Provide the [X, Y] coordinate of the cell's center where the given text is located.  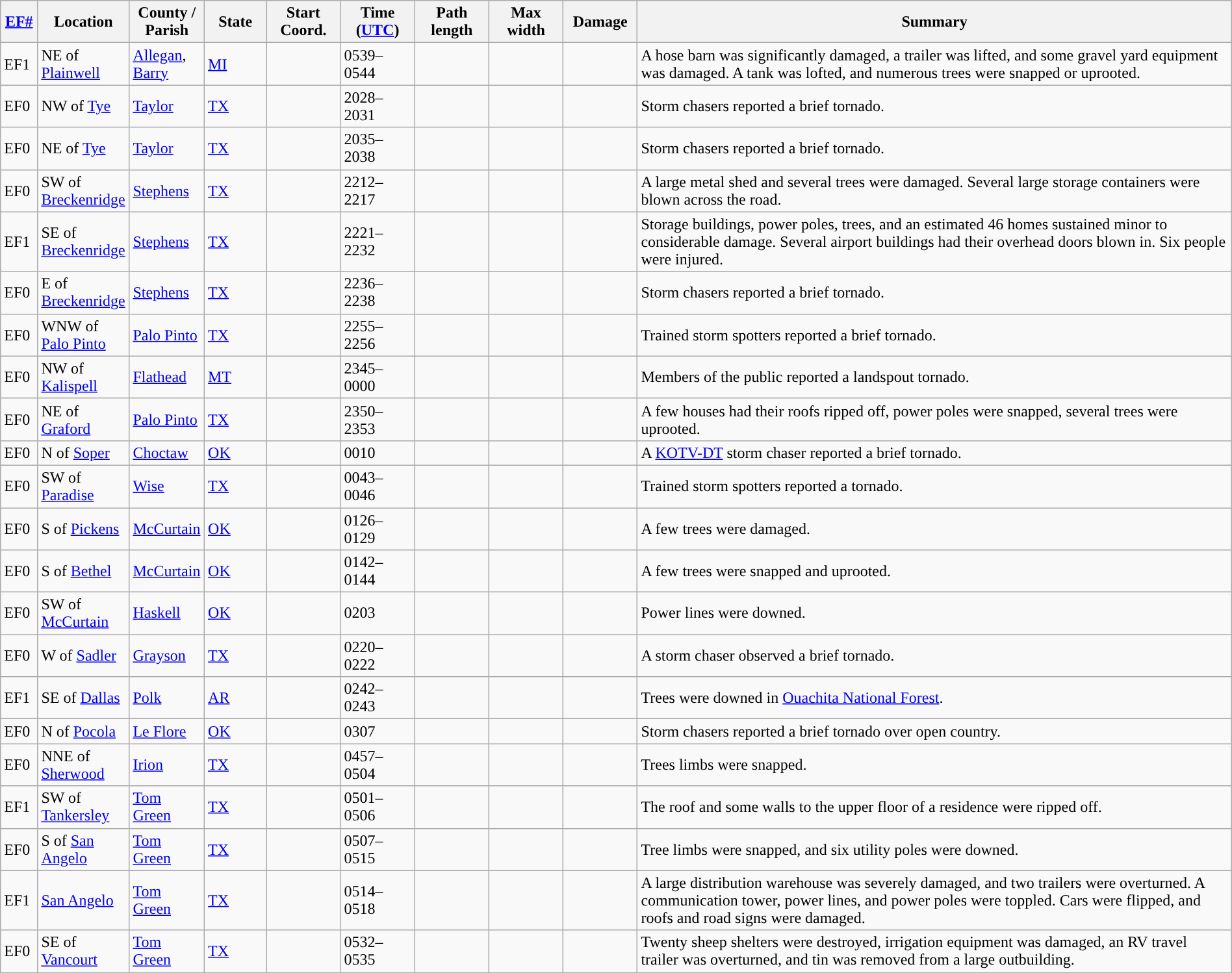
2345–0000 [378, 377]
A few trees were snapped and uprooted. [934, 572]
SW of Paradise [83, 486]
SE of Breckenridge [83, 242]
0532–0535 [378, 951]
Members of the public reported a landspout tornado. [934, 377]
0142–0144 [378, 572]
SE of Vancourt [83, 951]
County / Parish [167, 22]
NNE of Sherwood [83, 765]
0507–0515 [378, 850]
0043–0046 [378, 486]
2236–2238 [378, 292]
State [235, 22]
0307 [378, 731]
Tree limbs were snapped, and six utility poles were downed. [934, 850]
2028–2031 [378, 107]
Choctaw [167, 453]
Flathead [167, 377]
2350–2353 [378, 420]
0010 [378, 453]
Trained storm spotters reported a tornado. [934, 486]
S of San Angelo [83, 850]
2212–2217 [378, 191]
A few trees were damaged. [934, 529]
A large metal shed and several trees were damaged. Several large storage containers were blown across the road. [934, 191]
Wise [167, 486]
0514–0518 [378, 900]
Summary [934, 22]
Location [83, 22]
NE of Plainwell [83, 64]
NW of Tye [83, 107]
MI [235, 64]
A KOTV-DT storm chaser reported a brief tornado. [934, 453]
A storm chaser observed a brief tornado. [934, 656]
Trees limbs were snapped. [934, 765]
Start Coord. [303, 22]
N of Pocola [83, 731]
WNW of Palo Pinto [83, 335]
SW of Tankersley [83, 807]
NE of Tye [83, 148]
Damage [600, 22]
0457–0504 [378, 765]
MT [235, 377]
Max width [526, 22]
Allegan, Barry [167, 64]
A few houses had their roofs ripped off, power poles were snapped, several trees were uprooted. [934, 420]
0242–0243 [378, 698]
Irion [167, 765]
EF# [19, 22]
The roof and some walls to the upper floor of a residence were ripped off. [934, 807]
SE of Dallas [83, 698]
E of Breckenridge [83, 292]
2255–2256 [378, 335]
Time (UTC) [378, 22]
0501–0506 [378, 807]
Power lines were downed. [934, 613]
S of Pickens [83, 529]
0539–0544 [378, 64]
Trained storm spotters reported a brief tornado. [934, 335]
0220–0222 [378, 656]
Path length [452, 22]
2035–2038 [378, 148]
W of Sadler [83, 656]
SW of McCurtain [83, 613]
0126–0129 [378, 529]
Le Flore [167, 731]
Haskell [167, 613]
NW of Kalispell [83, 377]
NE of Graford [83, 420]
0203 [378, 613]
San Angelo [83, 900]
Polk [167, 698]
S of Bethel [83, 572]
SW of Breckenridge [83, 191]
AR [235, 698]
Storm chasers reported a brief tornado over open country. [934, 731]
N of Soper [83, 453]
Grayson [167, 656]
2221–2232 [378, 242]
Trees were downed in Ouachita National Forest. [934, 698]
